Output the (x, y) coordinate of the center of the cell containing the given text.  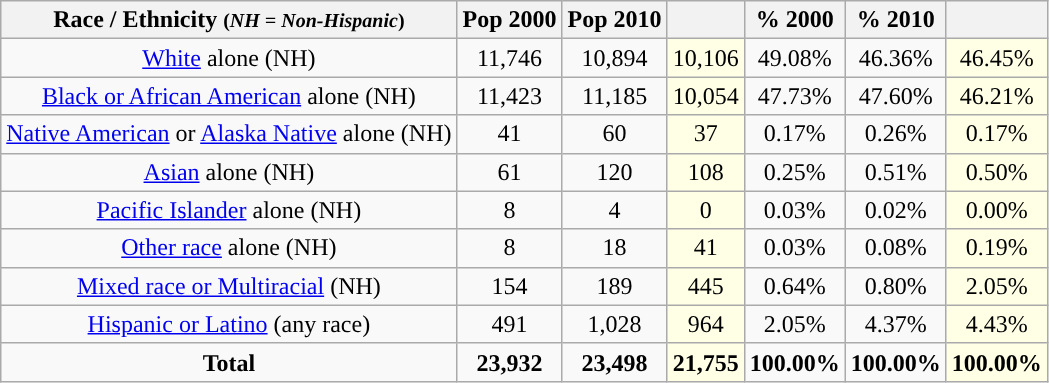
Native American or Alaska Native alone (NH) (229, 134)
Pop 2000 (510, 20)
11,185 (614, 96)
Mixed race or Multiracial (NH) (229, 286)
Total (229, 362)
23,932 (510, 362)
0.26% (896, 134)
4.43% (996, 324)
18 (614, 248)
0.00% (996, 210)
60 (614, 134)
Black or African American alone (NH) (229, 96)
Race / Ethnicity (NH = Non-Hispanic) (229, 20)
964 (706, 324)
0.02% (896, 210)
White alone (NH) (229, 58)
0.64% (794, 286)
4 (614, 210)
21,755 (706, 362)
23,498 (614, 362)
108 (706, 172)
491 (510, 324)
0 (706, 210)
% 2010 (896, 20)
Asian alone (NH) (229, 172)
47.60% (896, 96)
154 (510, 286)
% 2000 (794, 20)
1,028 (614, 324)
47.73% (794, 96)
0.08% (896, 248)
49.08% (794, 58)
445 (706, 286)
10,054 (706, 96)
120 (614, 172)
61 (510, 172)
10,894 (614, 58)
46.21% (996, 96)
37 (706, 134)
0.50% (996, 172)
11,746 (510, 58)
4.37% (896, 324)
46.36% (896, 58)
11,423 (510, 96)
Pacific Islander alone (NH) (229, 210)
Hispanic or Latino (any race) (229, 324)
189 (614, 286)
0.80% (896, 286)
Other race alone (NH) (229, 248)
0.25% (794, 172)
0.19% (996, 248)
Pop 2010 (614, 20)
46.45% (996, 58)
10,106 (706, 58)
0.51% (896, 172)
